From the cell containing the given text, extract its center point as [x, y] coordinate. 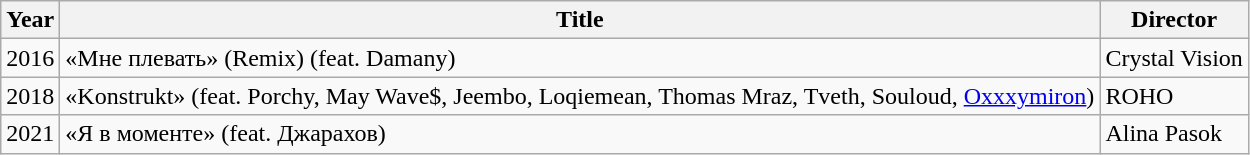
Crystal Vision [1174, 58]
ROHO [1174, 96]
«Мне плевать» (Remix) (feat. Damany) [580, 58]
«Я в моменте» (feat. Джарахов) [580, 134]
Director [1174, 20]
2016 [30, 58]
2021 [30, 134]
Year [30, 20]
Title [580, 20]
«Konstrukt» (feat. Porchy, May Wave$, Jeembo, Loqiemean, Thomas Mraz, Tveth, Souloud, Oxxxymiron) [580, 96]
2018 [30, 96]
Alina Pasok [1174, 134]
